Pinpoint the cell where the given text exists, returning its [X, Y] midpoint coordinate. 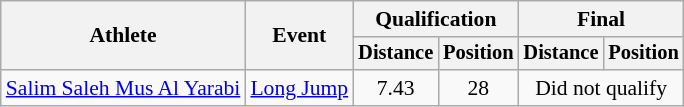
Did not qualify [600, 88]
Salim Saleh Mus Al Yarabi [124, 88]
Qualification [436, 19]
Long Jump [299, 88]
Athlete [124, 36]
Event [299, 36]
28 [478, 88]
Final [600, 19]
7.43 [396, 88]
